Provide the [X, Y] coordinate of the cell's center where the given text is located.  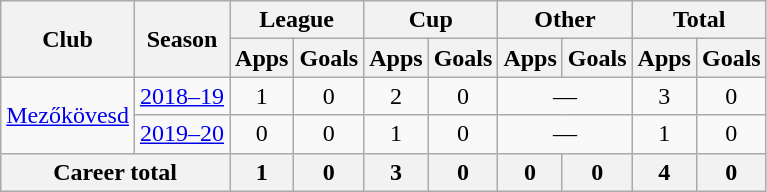
Other [565, 20]
Club [68, 39]
Total [699, 20]
2 [396, 96]
Cup [431, 20]
League [297, 20]
Season [182, 39]
Mezőkövesd [68, 115]
2018–19 [182, 96]
4 [664, 172]
2019–20 [182, 134]
Career total [116, 172]
